Determine the (X, Y) coordinate at the center of the cell enclosing the given text.  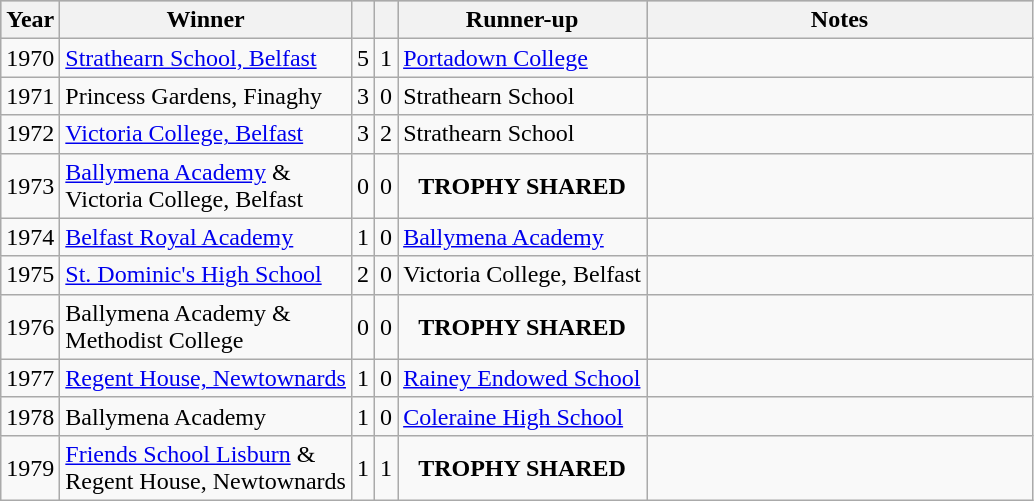
1975 (30, 275)
1973 (30, 186)
Portadown College (522, 58)
Strathearn School, Belfast (206, 58)
Rainey Endowed School (522, 378)
1978 (30, 416)
Winner (206, 20)
1974 (30, 237)
1977 (30, 378)
1972 (30, 134)
St. Dominic's High School (206, 275)
Ballymena Academy &Victoria College, Belfast (206, 186)
1971 (30, 96)
5 (362, 58)
Runner-up (522, 20)
Friends School Lisburn &Regent House, Newtownards (206, 468)
Regent House, Newtownards (206, 378)
Coleraine High School (522, 416)
1979 (30, 468)
1976 (30, 326)
Ballymena Academy &Methodist College (206, 326)
Year (30, 20)
Belfast Royal Academy (206, 237)
1970 (30, 58)
Princess Gardens, Finaghy (206, 96)
Notes (839, 20)
